Search for the cell housing the specified text and yield its [X, Y] center coordinate. 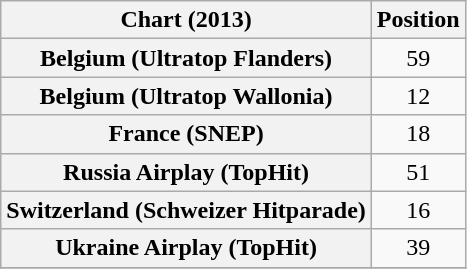
18 [418, 134]
Belgium (Ultratop Flanders) [186, 58]
59 [418, 58]
Chart (2013) [186, 20]
16 [418, 210]
Ukraine Airplay (TopHit) [186, 248]
12 [418, 96]
Position [418, 20]
39 [418, 248]
France (SNEP) [186, 134]
Belgium (Ultratop Wallonia) [186, 96]
Switzerland (Schweizer Hitparade) [186, 210]
51 [418, 172]
Russia Airplay (TopHit) [186, 172]
